Detect which cell encompasses the target text, then output its (x, y) center coordinate. 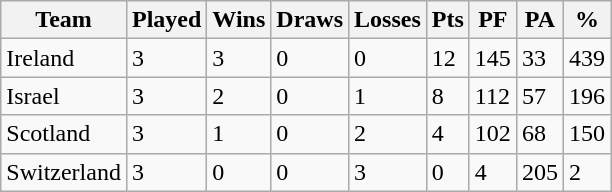
Losses (388, 20)
33 (540, 58)
196 (586, 96)
% (586, 20)
57 (540, 96)
112 (492, 96)
PA (540, 20)
Team (64, 20)
Switzerland (64, 172)
12 (448, 58)
PF (492, 20)
Ireland (64, 58)
Israel (64, 96)
Pts (448, 20)
439 (586, 58)
150 (586, 134)
Wins (239, 20)
102 (492, 134)
8 (448, 96)
145 (492, 58)
Played (166, 20)
205 (540, 172)
68 (540, 134)
Scotland (64, 134)
Draws (310, 20)
